Detect which cell encompasses the target text, then output its (X, Y) center coordinate. 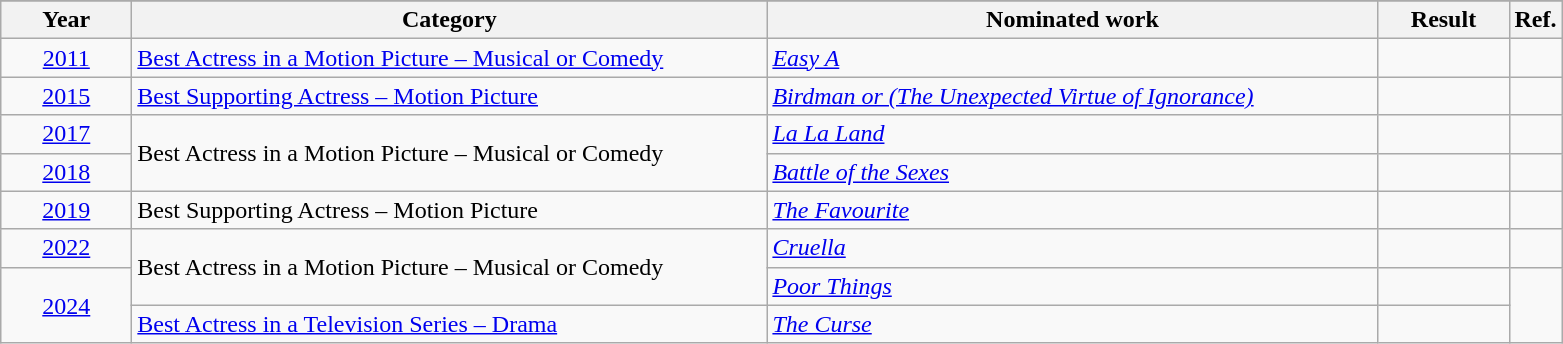
Ref. (1536, 20)
2017 (66, 134)
2018 (66, 172)
Category (450, 20)
The Favourite (1072, 210)
Battle of the Sexes (1072, 172)
2022 (66, 248)
Poor Things (1072, 286)
2024 (66, 305)
La La Land (1072, 134)
Result (1444, 20)
Cruella (1072, 248)
Year (66, 20)
Best Actress in a Television Series – Drama (450, 324)
The Curse (1072, 324)
2019 (66, 210)
Easy A (1072, 58)
2015 (66, 96)
Nominated work (1072, 20)
Birdman or (The Unexpected Virtue of Ignorance) (1072, 96)
2011 (66, 58)
